Pinpoint the cell where the given text exists, returning its (x, y) midpoint coordinate. 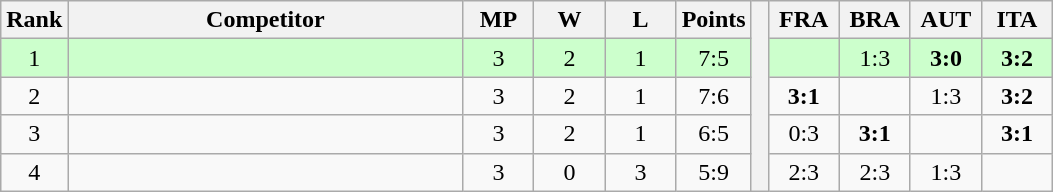
0 (570, 172)
3:0 (946, 58)
5:9 (714, 172)
L (640, 20)
7:5 (714, 58)
Points (714, 20)
7:6 (714, 96)
AUT (946, 20)
0:3 (804, 134)
W (570, 20)
4 (34, 172)
FRA (804, 20)
ITA (1016, 20)
MP (498, 20)
Competitor (266, 20)
6:5 (714, 134)
BRA (874, 20)
Rank (34, 20)
